Locate the cell with the specified text and output its (X, Y) center coordinate. 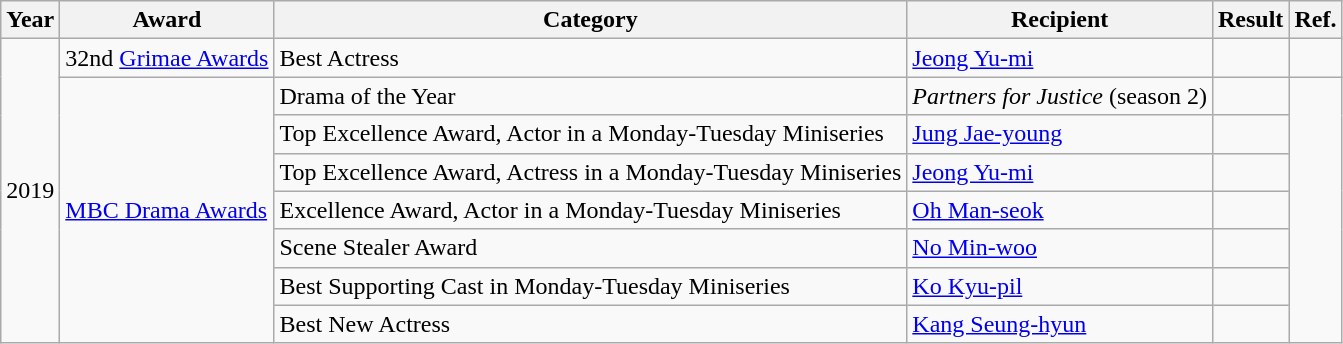
Year (30, 20)
Top Excellence Award, Actress in a Monday-Tuesday Miniseries (590, 172)
Recipient (1060, 20)
Category (590, 20)
Scene Stealer Award (590, 248)
Award (167, 20)
Partners for Justice (season 2) (1060, 96)
No Min-woo (1060, 248)
Result (1250, 20)
Drama of the Year (590, 96)
Jung Jae-young (1060, 134)
Best Actress (590, 58)
32nd Grimae Awards (167, 58)
Ko Kyu-pil (1060, 286)
Ref. (1316, 20)
Oh Man-seok (1060, 210)
Kang Seung-hyun (1060, 324)
2019 (30, 191)
Best Supporting Cast in Monday-Tuesday Miniseries (590, 286)
Excellence Award, Actor in a Monday-Tuesday Miniseries (590, 210)
MBC Drama Awards (167, 210)
Best New Actress (590, 324)
Top Excellence Award, Actor in a Monday-Tuesday Miniseries (590, 134)
